Return (x, y) of the center of cell containing provided text 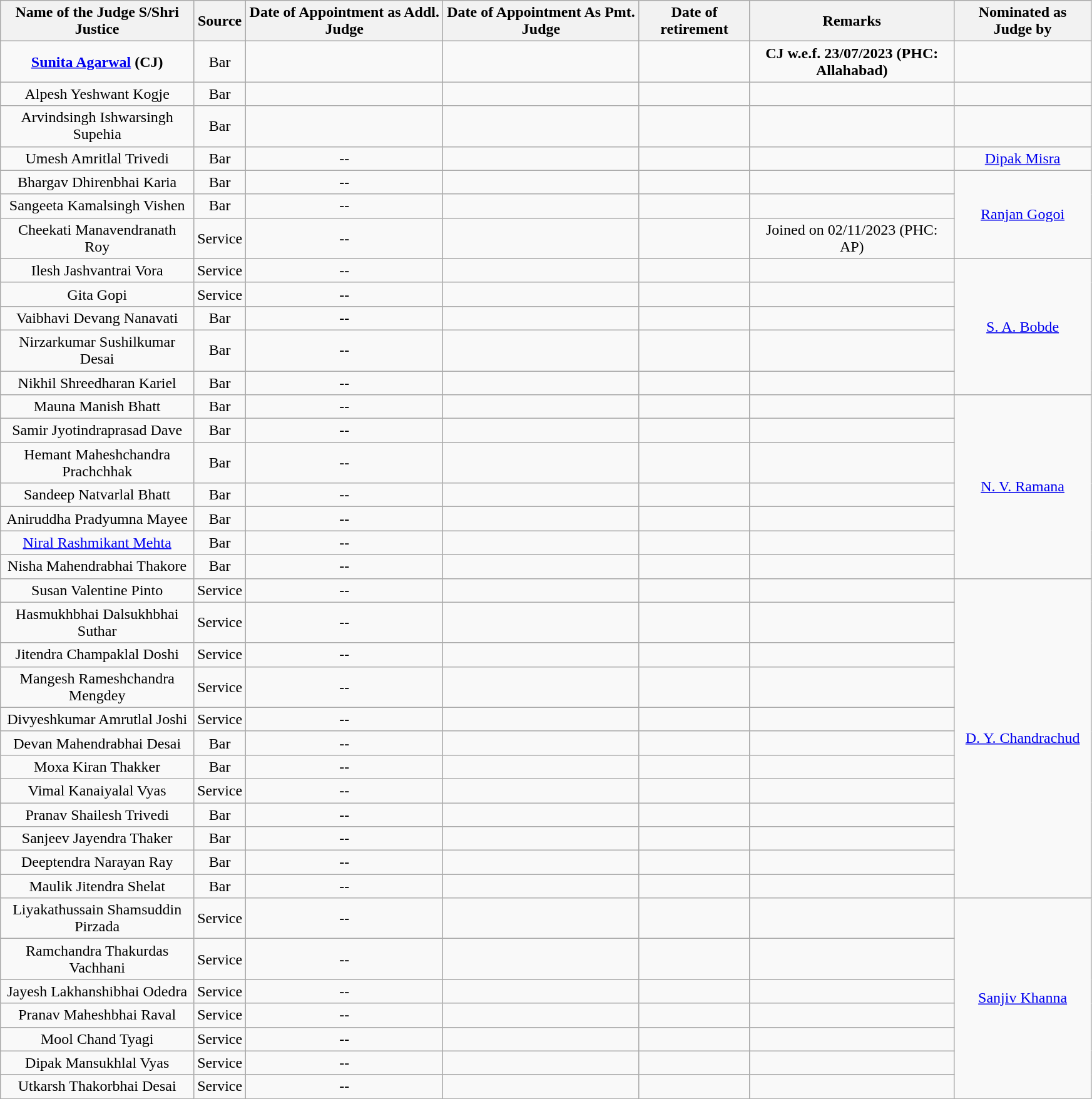
Cheekati Manavendranath Roy (98, 238)
Ilesh Jashvantrai Vora (98, 270)
Source (220, 21)
Vimal Kanaiyalal Vyas (98, 790)
Mangesh Rameshchandra Mengdey (98, 687)
Pranav Shailesh Trivedi (98, 814)
Sanjeev Jayendra Thaker (98, 839)
Jitendra Champaklal Doshi (98, 655)
Umesh Amritlal Trivedi (98, 158)
Susan Valentine Pinto (98, 590)
Date of retirement (695, 21)
Samir Jyotindraprasad Dave (98, 431)
Arvindsingh Ishwarsingh Supehia (98, 126)
Maulik Jitendra Shelat (98, 886)
Mauna Manish Bhatt (98, 407)
Alpesh Yeshwant Kogje (98, 94)
Niral Rashmikant Mehta (98, 543)
Jayesh Lakhanshibhai Odedra (98, 991)
Name of the Judge S/Shri Justice (98, 21)
Bhargav Dhirenbhai Karia (98, 182)
Sangeeta Kamalsingh Vishen (98, 206)
Devan Mahendrabhai Desai (98, 743)
Aniruddha Pradyumna Mayee (98, 519)
CJ w.e.f. 23/07/2023 (PHC: Allahabad) (852, 61)
Nisha Mahendrabhai Thakore (98, 566)
Joined on 02/11/2023 (PHC: AP) (852, 238)
Deeptendra Narayan Ray (98, 862)
Dipak Misra (1023, 158)
Nikhil Shreedharan Kariel (98, 382)
Ranjan Gogoi (1023, 214)
Vaibhavi Devang Nanavati (98, 318)
D. Y. Chandrachud (1023, 739)
Mool Chand Tyagi (98, 1039)
Sanjiv Khanna (1023, 998)
Moxa Kiran Thakker (98, 767)
Remarks (852, 21)
Divyeshkumar Amrutlal Joshi (98, 719)
Ramchandra Thakurdas Vachhani (98, 959)
Dipak Mansukhlal Vyas (98, 1063)
Utkarsh Thakorbhai Desai (98, 1086)
Date of Appointment as Addl. Judge (344, 21)
Nirzarkumar Sushilkumar Desai (98, 350)
Liyakathussain Shamsuddin Pirzada (98, 919)
Date of Appointment As Pmt. Judge (541, 21)
Hemant Maheshchandra Prachchhak (98, 463)
Pranav Maheshbhai Raval (98, 1015)
S. A. Bobde (1023, 327)
Nominated as Judge by (1023, 21)
Hasmukhbhai Dalsukhbhai Suthar (98, 622)
Sandeep Natvarlal Bhatt (98, 495)
N. V. Ramana (1023, 487)
Gita Gopi (98, 294)
Sunita Agarwal (CJ) (98, 61)
